Pinpoint the cell where the given text exists, returning its [X, Y] midpoint coordinate. 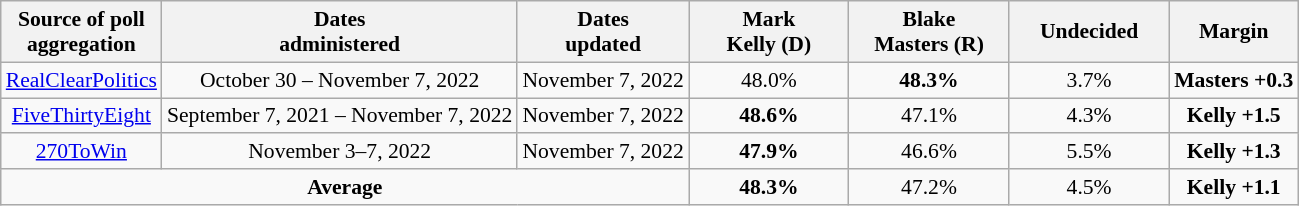
Kelly +1.3 [1234, 152]
5.5% [1089, 152]
3.7% [1089, 80]
Average [345, 187]
47.2% [929, 187]
Margin [1234, 32]
47.1% [929, 116]
Datesupdated [602, 32]
47.9% [769, 152]
270ToWin [82, 152]
October 30 – November 7, 2022 [340, 80]
48.6% [769, 116]
FiveThirtyEight [82, 116]
November 3–7, 2022 [340, 152]
Datesadministered [340, 32]
Undecided [1089, 32]
September 7, 2021 – November 7, 2022 [340, 116]
Kelly +1.1 [1234, 187]
BlakeMasters (R) [929, 32]
4.3% [1089, 116]
46.6% [929, 152]
48.0% [769, 80]
4.5% [1089, 187]
Kelly +1.5 [1234, 116]
RealClearPolitics [82, 80]
Source of pollaggregation [82, 32]
Masters +0.3 [1234, 80]
MarkKelly (D) [769, 32]
